Return the (x, y) coordinate for the center point of the cell that contains the specified text.  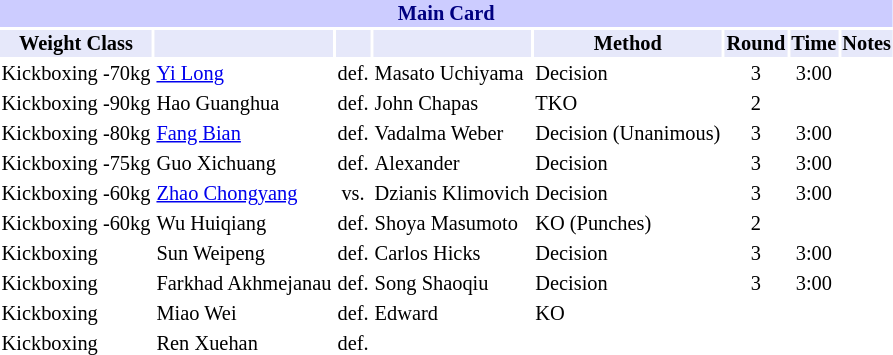
Carlos Hicks (452, 254)
KO (628, 314)
TKO (628, 104)
vs. (353, 194)
Vadalma Weber (452, 134)
Weight Class (76, 44)
John Chapas (452, 104)
Song Shaoqiu (452, 284)
Miao Wei (244, 314)
Kickboxing -80kg (76, 134)
Decision (Unanimous) (628, 134)
KO (Punches) (628, 224)
Kickboxing -90kg (76, 104)
Guo Xichuang (244, 164)
Notes (867, 44)
Shoya Masumoto (452, 224)
Time (814, 44)
Alexander (452, 164)
Dzianis Klimovich (452, 194)
Edward (452, 314)
Kickboxing -70kg (76, 74)
Masato Uchiyama (452, 74)
Farkhad Akhmejanau (244, 284)
Kickboxing -75kg (76, 164)
Main Card (446, 14)
Hao Guanghua (244, 104)
Zhao Chongyang (244, 194)
Wu Huiqiang (244, 224)
Sun Weipeng (244, 254)
Yi Long (244, 74)
Round (756, 44)
Fang Bian (244, 134)
Method (628, 44)
